Output the (x, y) coordinate of the center of the cell containing the given text.  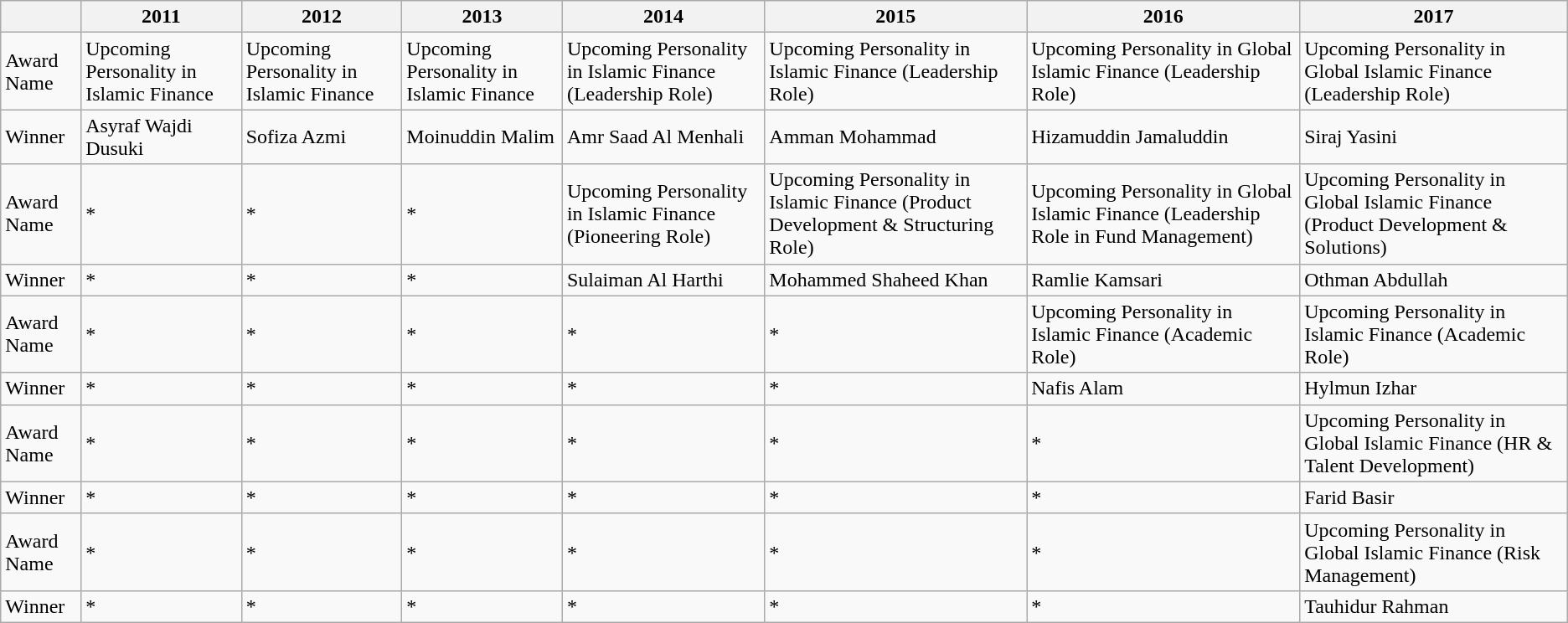
Sulaiman Al Harthi (663, 280)
Mohammed Shaheed Khan (896, 280)
Ramlie Kamsari (1163, 280)
Tauhidur Rahman (1434, 606)
2011 (162, 17)
Upcoming Personality in Global Islamic Finance (HR & Talent Development) (1434, 443)
Amr Saad Al Menhali (663, 137)
2016 (1163, 17)
Upcoming Personality in Islamic Finance (Pioneering Role) (663, 214)
2014 (663, 17)
Sofiza Azmi (322, 137)
Hizamuddin Jamaluddin (1163, 137)
Asyraf Wajdi Dusuki (162, 137)
Moinuddin Malim (482, 137)
Upcoming Personality in Islamic Finance (Product Development & Structuring Role) (896, 214)
2012 (322, 17)
Siraj Yasini (1434, 137)
Upcoming Personality in Global Islamic Finance (Leadership Role in Fund Management) (1163, 214)
Upcoming Personality in Global Islamic Finance (Risk Management) (1434, 552)
Hylmun Izhar (1434, 389)
2015 (896, 17)
Upcoming Personality in Global Islamic Finance (Product Development & Solutions) (1434, 214)
Farid Basir (1434, 497)
2013 (482, 17)
Amman Mohammad (896, 137)
2017 (1434, 17)
Nafis Alam (1163, 389)
Othman Abdullah (1434, 280)
